Return the (x, y) coordinate for the center point of the cell that contains the specified text.  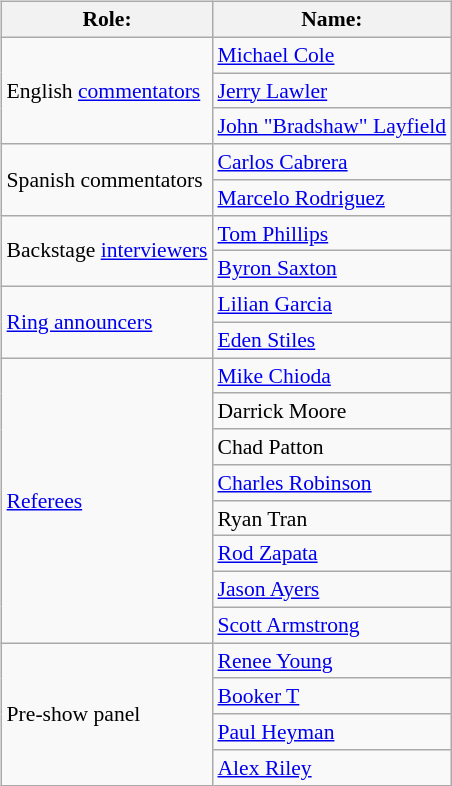
Alex Riley (332, 768)
Pre-show panel (108, 714)
Michael Cole (332, 55)
Byron Saxton (332, 269)
Eden Stiles (332, 340)
Chad Patton (332, 447)
Role: (108, 20)
English commentators (108, 90)
John "Bradshaw" Layfield (332, 126)
Referees (108, 500)
Darrick Moore (332, 411)
Ryan Tran (332, 518)
Backstage interviewers (108, 250)
Marcelo Rodriguez (332, 198)
Jason Ayers (332, 590)
Carlos Cabrera (332, 162)
Rod Zapata (332, 554)
Jerry Lawler (332, 91)
Booker T (332, 696)
Spanish commentators (108, 180)
Ring announcers (108, 322)
Tom Phillips (332, 233)
Lilian Garcia (332, 305)
Scott Armstrong (332, 625)
Charles Robinson (332, 483)
Paul Heyman (332, 732)
Name: (332, 20)
Mike Chioda (332, 376)
Renee Young (332, 661)
